Determine the [X, Y] coordinate at the center of the cell enclosing the given text.  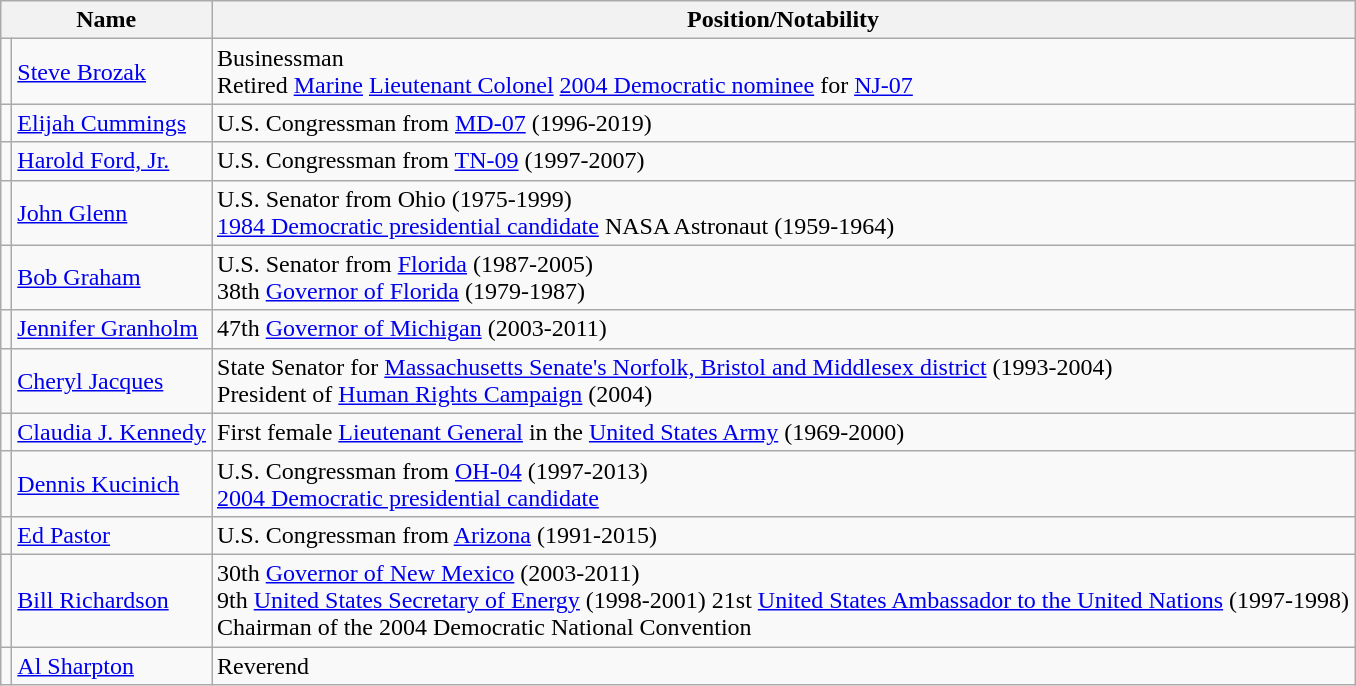
U.S. Senator from Florida (1987-2005)38th Governor of Florida (1979-1987) [784, 278]
Dennis Kucinich [112, 484]
Position/Notability [784, 20]
Claudia J. Kennedy [112, 432]
Harold Ford, Jr. [112, 161]
Jennifer Granholm [112, 329]
Cheryl Jacques [112, 380]
U.S. Congressman from MD-07 (1996-2019) [784, 123]
John Glenn [112, 212]
Ed Pastor [112, 535]
Bill Richardson [112, 600]
Name [106, 20]
U.S. Congressman from TN-09 (1997-2007) [784, 161]
BusinessmanRetired Marine Lieutenant Colonel 2004 Democratic nominee for NJ-07 [784, 72]
U.S. Congressman from OH-04 (1997-2013)2004 Democratic presidential candidate [784, 484]
U.S. Congressman from Arizona (1991-2015) [784, 535]
First female Lieutenant General in the United States Army (1969-2000) [784, 432]
State Senator for Massachusetts Senate's Norfolk, Bristol and Middlesex district (1993-2004)President of Human Rights Campaign (2004) [784, 380]
Reverend [784, 665]
Elijah Cummings [112, 123]
Steve Brozak [112, 72]
47th Governor of Michigan (2003-2011) [784, 329]
Al Sharpton [112, 665]
Bob Graham [112, 278]
U.S. Senator from Ohio (1975-1999)1984 Democratic presidential candidate NASA Astronaut (1959-1964) [784, 212]
